Detect which cell encompasses the target text, then output its (x, y) center coordinate. 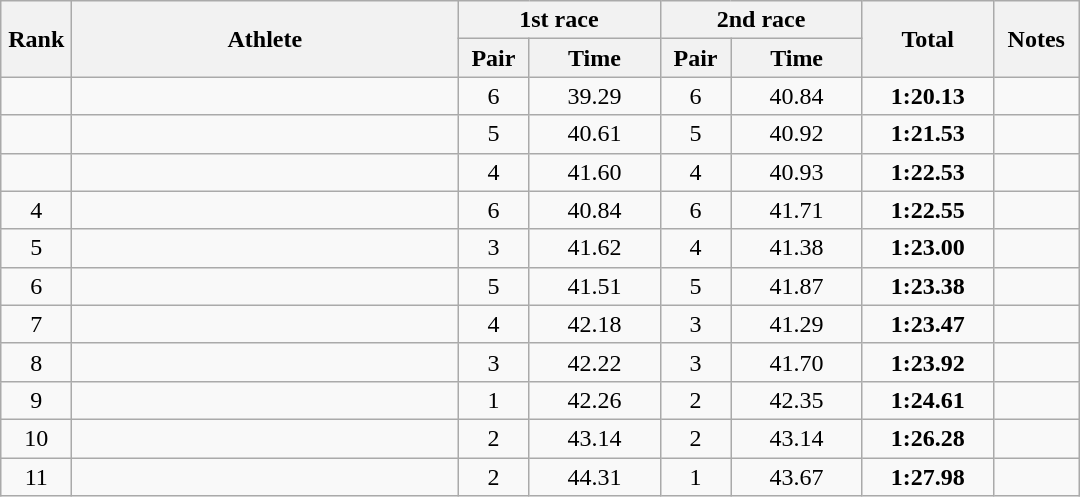
9 (36, 400)
1:23.38 (928, 286)
11 (36, 477)
1:23.47 (928, 324)
1:24.61 (928, 400)
1:26.28 (928, 438)
Athlete (265, 39)
41.51 (594, 286)
39.29 (594, 96)
42.22 (594, 362)
41.87 (796, 286)
42.35 (796, 400)
1:20.13 (928, 96)
44.31 (594, 477)
1:22.55 (928, 210)
43.67 (796, 477)
Total (928, 39)
2nd race (761, 20)
1:27.98 (928, 477)
1:21.53 (928, 134)
41.62 (594, 248)
7 (36, 324)
41.38 (796, 248)
41.71 (796, 210)
42.26 (594, 400)
41.70 (796, 362)
1:23.92 (928, 362)
40.92 (796, 134)
10 (36, 438)
Notes (1036, 39)
1st race (559, 20)
1:22.53 (928, 172)
42.18 (594, 324)
1:23.00 (928, 248)
41.60 (594, 172)
8 (36, 362)
41.29 (796, 324)
40.61 (594, 134)
40.93 (796, 172)
Rank (36, 39)
